From the cell containing the given text, extract its center point as [x, y] coordinate. 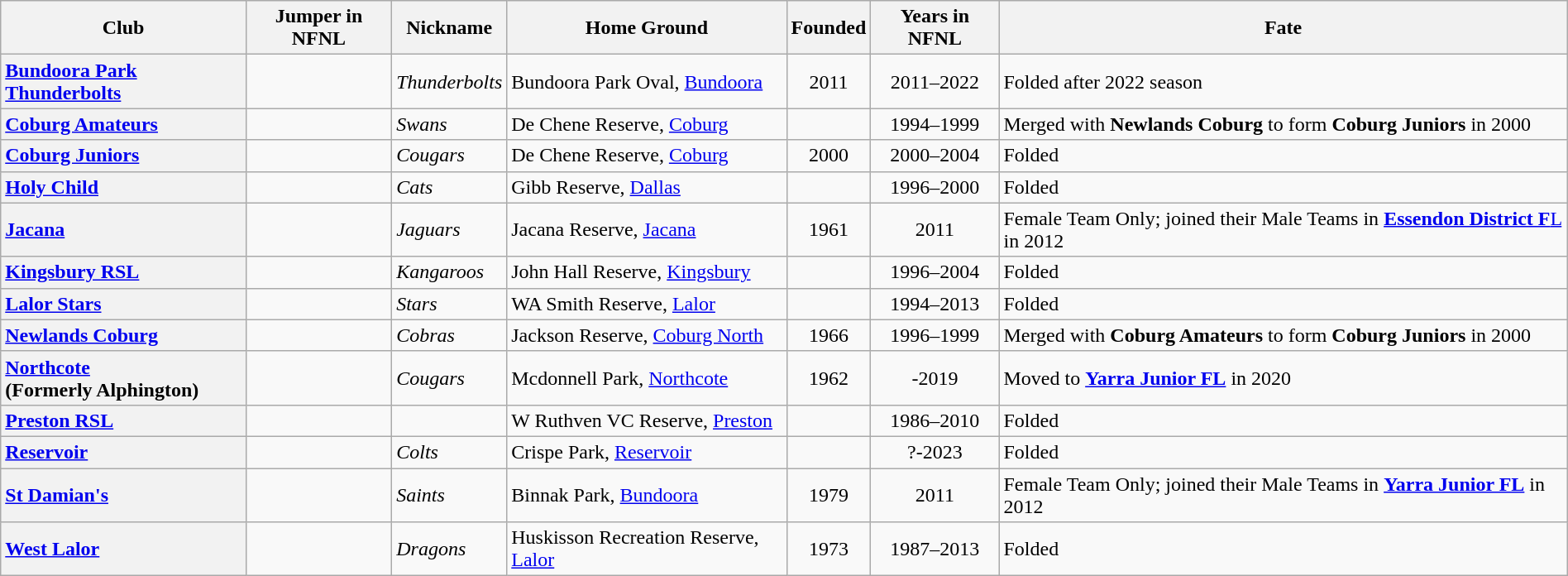
2000 [829, 156]
Merged with Newlands Coburg to form Coburg Juniors in 2000 [1284, 124]
Gibb Reserve, Dallas [647, 187]
Thunderbolts [450, 81]
John Hall Reserve, Kingsbury [647, 272]
1973 [829, 550]
2000–2004 [935, 156]
Preston RSL [124, 420]
1979 [829, 495]
West Lalor [124, 550]
?-2023 [935, 452]
1996–2000 [935, 187]
Colts [450, 452]
Home Ground [647, 28]
Founded [829, 28]
Nickname [450, 28]
Dragons [450, 550]
Saints [450, 495]
Kangaroos [450, 272]
Folded after 2022 season [1284, 81]
1996–2004 [935, 272]
Lalor Stars [124, 304]
Merged with Coburg Amateurs to form Coburg Juniors in 2000 [1284, 335]
Cobras [450, 335]
Jumper in NFNL [318, 28]
Northcote (Formerly Alphington) [124, 377]
Mcdonnell Park, Northcote [647, 377]
Bundoora Park Oval, Bundoora [647, 81]
Fate [1284, 28]
1986–2010 [935, 420]
1994–1999 [935, 124]
Coburg Juniors [124, 156]
1962 [829, 377]
Newlands Coburg [124, 335]
WA Smith Reserve, Lalor [647, 304]
1987–2013 [935, 550]
Club [124, 28]
Coburg Amateurs [124, 124]
Huskisson Recreation Reserve, Lalor [647, 550]
Swans [450, 124]
Holy Child [124, 187]
Binnak Park, Bundoora [647, 495]
Cats [450, 187]
St Damian's [124, 495]
Jackson Reserve, Coburg North [647, 335]
Jacana Reserve, Jacana [647, 230]
2011–2022 [935, 81]
Bundoora Park Thunderbolts [124, 81]
-2019 [935, 377]
Reservoir [124, 452]
Crispe Park, Reservoir [647, 452]
Stars [450, 304]
Years in NFNL [935, 28]
W Ruthven VC Reserve, Preston [647, 420]
Moved to Yarra Junior FL in 2020 [1284, 377]
1994–2013 [935, 304]
1966 [829, 335]
1996–1999 [935, 335]
Jacana [124, 230]
Female Team Only; joined their Male Teams in Essendon District FL in 2012 [1284, 230]
Jaguars [450, 230]
Kingsbury RSL [124, 272]
1961 [829, 230]
Female Team Only; joined their Male Teams in Yarra Junior FL in 2012 [1284, 495]
